Return [x, y] of the center of cell containing provided text 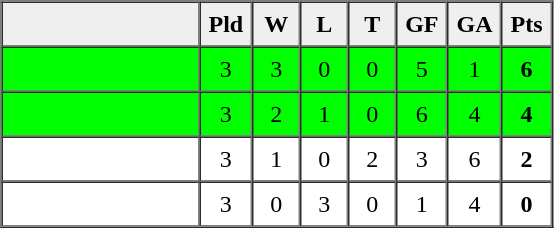
GF [422, 24]
Pts [527, 24]
L [324, 24]
T [372, 24]
5 [422, 68]
Pld [226, 24]
W [276, 24]
GA [475, 24]
